Return (X, Y) of the center of cell containing provided text 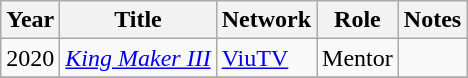
Mentor (358, 58)
Title (138, 20)
Network (266, 20)
ViuTV (266, 58)
2020 (30, 58)
King Maker III (138, 58)
Role (358, 20)
Notes (432, 20)
Year (30, 20)
